Scan for the cell matching the given text and deliver its [x, y] coordinate at center. 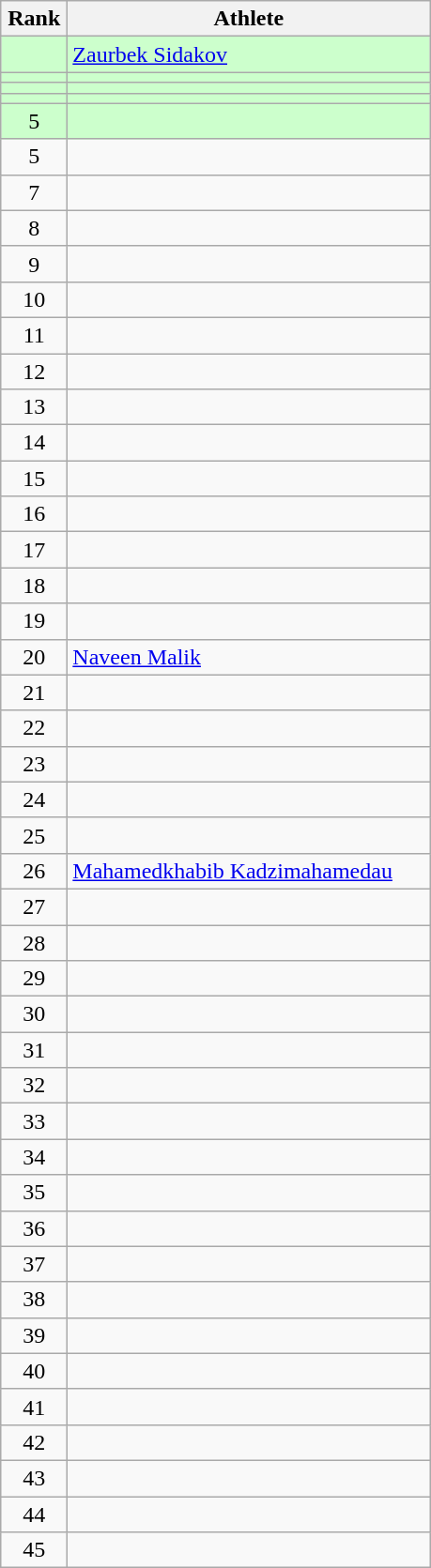
Zaurbek Sidakov [249, 54]
27 [34, 906]
9 [34, 264]
19 [34, 621]
Mahamedkhabib Kadzimahamedau [249, 871]
29 [34, 979]
11 [34, 335]
7 [34, 192]
22 [34, 728]
14 [34, 443]
40 [34, 1371]
23 [34, 764]
35 [34, 1193]
17 [34, 550]
30 [34, 1014]
15 [34, 479]
31 [34, 1050]
26 [34, 871]
Naveen Malik [249, 657]
16 [34, 514]
39 [34, 1335]
13 [34, 407]
38 [34, 1300]
21 [34, 693]
36 [34, 1228]
28 [34, 943]
33 [34, 1121]
42 [34, 1442]
Athlete [249, 19]
8 [34, 228]
18 [34, 586]
34 [34, 1157]
37 [34, 1264]
20 [34, 657]
45 [34, 1550]
12 [34, 371]
44 [34, 1514]
10 [34, 299]
41 [34, 1407]
Rank [34, 19]
32 [34, 1086]
25 [34, 835]
24 [34, 799]
43 [34, 1478]
